Scan for the cell matching the given text and deliver its [X, Y] coordinate at center. 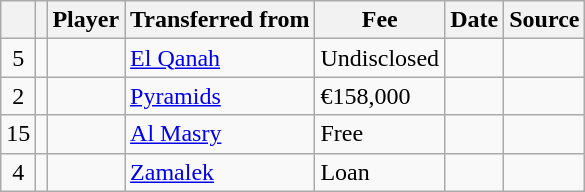
Transferred from [220, 20]
Free [380, 134]
Al Masry [220, 134]
El Qanah [220, 58]
Source [544, 20]
Zamalek [220, 172]
4 [18, 172]
5 [18, 58]
Loan [380, 172]
Undisclosed [380, 58]
€158,000 [380, 96]
Fee [380, 20]
Player [86, 20]
15 [18, 134]
Pyramids [220, 96]
2 [18, 96]
Date [474, 20]
